Detect which cell encompasses the target text, then output its (x, y) center coordinate. 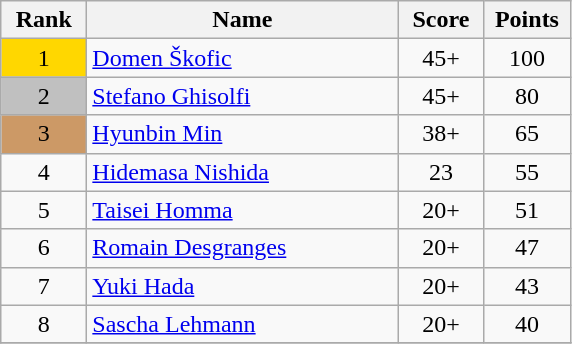
Taisei Homma (242, 210)
80 (527, 96)
Stefano Ghisolfi (242, 96)
5 (44, 210)
Rank (44, 20)
Score (441, 20)
38+ (441, 134)
Romain Desgranges (242, 248)
7 (44, 286)
23 (441, 172)
Points (527, 20)
Yuki Hada (242, 286)
Sascha Lehmann (242, 324)
8 (44, 324)
Domen Škofic (242, 58)
2 (44, 96)
65 (527, 134)
40 (527, 324)
Hyunbin Min (242, 134)
1 (44, 58)
4 (44, 172)
55 (527, 172)
51 (527, 210)
6 (44, 248)
47 (527, 248)
100 (527, 58)
Name (242, 20)
3 (44, 134)
43 (527, 286)
Hidemasa Nishida (242, 172)
